Return (X, Y) of the center of cell containing provided text 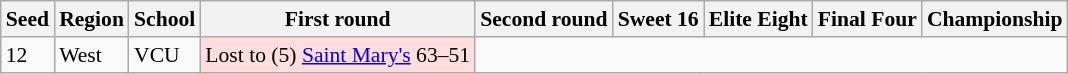
Final Four (868, 19)
Seed (28, 19)
Championship (995, 19)
Elite Eight (758, 19)
School (164, 19)
First round (338, 19)
Lost to (5) Saint Mary's 63–51 (338, 55)
VCU (164, 55)
Sweet 16 (658, 19)
West (92, 55)
Second round (544, 19)
Region (92, 19)
12 (28, 55)
